Return the [X, Y] coordinate for the center point of the cell that contains the specified text.  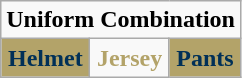
Jersey [130, 58]
Uniform Combination [121, 20]
Pants [204, 58]
Helmet [46, 58]
